From the cell containing the given text, extract its center point as (x, y) coordinate. 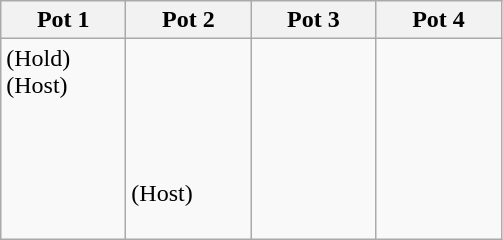
Pot 3 (314, 20)
Pot 1 (64, 20)
(Hold) (Host) (64, 139)
Pot 2 (188, 20)
(Host) (188, 139)
Pot 4 (438, 20)
